Locate the cell with the specified text and output its (X, Y) center coordinate. 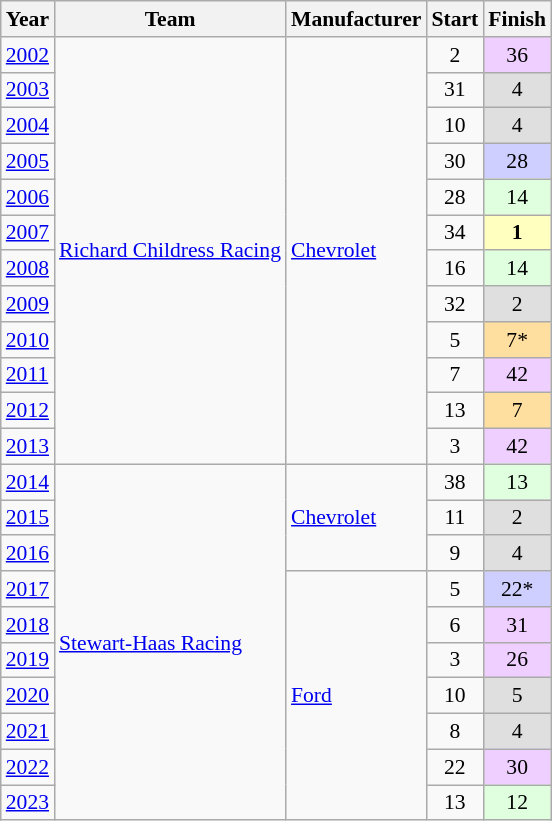
2023 (28, 803)
Ford (356, 696)
26 (517, 660)
36 (517, 55)
34 (454, 233)
2010 (28, 340)
2006 (28, 197)
2008 (28, 269)
2020 (28, 696)
2017 (28, 589)
7* (517, 340)
2005 (28, 162)
2018 (28, 625)
Year (28, 19)
9 (454, 554)
38 (454, 482)
2022 (28, 767)
2003 (28, 90)
Team (170, 19)
11 (454, 518)
2021 (28, 732)
Start (454, 19)
2019 (28, 660)
32 (454, 304)
2004 (28, 126)
2011 (28, 375)
2002 (28, 55)
Manufacturer (356, 19)
1 (517, 233)
2016 (28, 554)
6 (454, 625)
2013 (28, 447)
16 (454, 269)
2015 (28, 518)
2014 (28, 482)
2012 (28, 411)
2009 (28, 304)
2007 (28, 233)
22* (517, 589)
8 (454, 732)
12 (517, 803)
22 (454, 767)
Finish (517, 19)
Richard Childress Racing (170, 251)
Stewart-Haas Racing (170, 642)
